Scan for the cell matching the given text and deliver its [X, Y] coordinate at center. 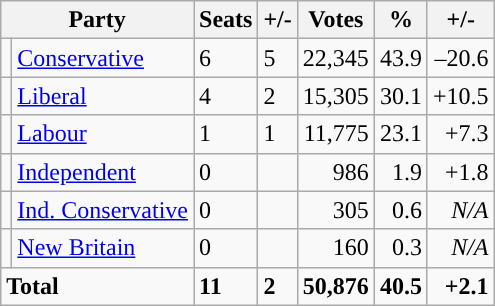
0.6 [400, 210]
+10.5 [460, 96]
% [400, 20]
50,876 [336, 286]
Independent [103, 172]
43.9 [400, 58]
Conservative [103, 58]
Total [98, 286]
30.1 [400, 96]
Party [98, 20]
40.5 [400, 286]
11,775 [336, 134]
Seats [226, 20]
Liberal [103, 96]
0.3 [400, 248]
305 [336, 210]
–20.6 [460, 58]
15,305 [336, 96]
1.9 [400, 172]
23.1 [400, 134]
5 [278, 58]
New Britain [103, 248]
6 [226, 58]
+2.1 [460, 286]
Votes [336, 20]
4 [226, 96]
986 [336, 172]
+1.8 [460, 172]
Ind. Conservative [103, 210]
Labour [103, 134]
160 [336, 248]
22,345 [336, 58]
11 [226, 286]
+7.3 [460, 134]
